Provide the (X, Y) coordinate of the cell's center where the given text is located.  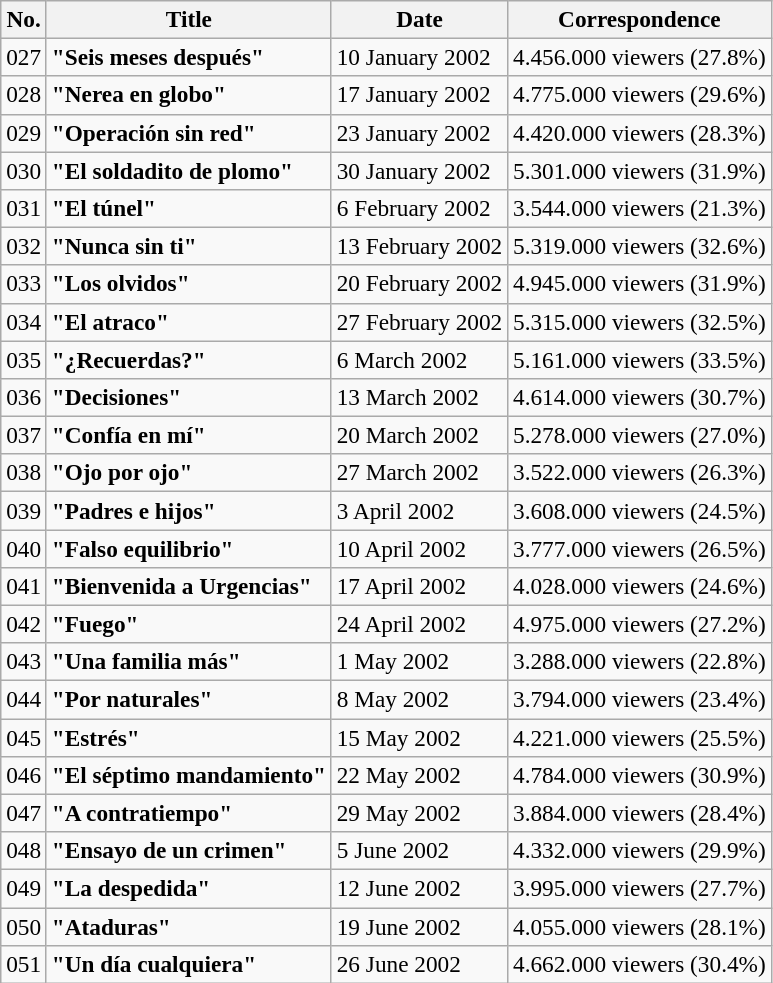
5.161.000 viewers (33.5%) (640, 359)
035 (24, 359)
"Confía en mí" (188, 435)
22 May 2002 (419, 775)
036 (24, 397)
"Los olvidos" (188, 284)
4.775.000 viewers (29.6%) (640, 95)
4.662.000 viewers (30.4%) (640, 964)
034 (24, 322)
3.794.000 viewers (23.4%) (640, 699)
19 June 2002 (419, 926)
"Ataduras" (188, 926)
029 (24, 133)
Correspondence (640, 19)
10 April 2002 (419, 548)
4.614.000 viewers (30.7%) (640, 397)
"El séptimo mandamiento" (188, 775)
"A contratiempo" (188, 813)
3.995.000 viewers (27.7%) (640, 888)
044 (24, 699)
4.028.000 viewers (24.6%) (640, 586)
5 June 2002 (419, 850)
4.221.000 viewers (25.5%) (640, 737)
26 June 2002 (419, 964)
028 (24, 95)
3.777.000 viewers (26.5%) (640, 548)
042 (24, 624)
20 February 2002 (419, 284)
039 (24, 510)
033 (24, 284)
"El túnel" (188, 208)
030 (24, 170)
040 (24, 548)
20 March 2002 (419, 435)
049 (24, 888)
29 May 2002 (419, 813)
"Una familia más" (188, 662)
045 (24, 737)
27 March 2002 (419, 473)
6 February 2002 (419, 208)
"¿Recuerdas?" (188, 359)
041 (24, 586)
13 February 2002 (419, 246)
043 (24, 662)
046 (24, 775)
"Por naturales" (188, 699)
027 (24, 57)
"Un día cualquiera" (188, 964)
17 April 2002 (419, 586)
031 (24, 208)
"El soldadito de plomo" (188, 170)
4.456.000 viewers (27.8%) (640, 57)
"Falso equilibrio" (188, 548)
3.288.000 viewers (22.8%) (640, 662)
050 (24, 926)
"Nunca sin ti" (188, 246)
24 April 2002 (419, 624)
048 (24, 850)
"La despedida" (188, 888)
4.332.000 viewers (29.9%) (640, 850)
30 January 2002 (419, 170)
4.945.000 viewers (31.9%) (640, 284)
23 January 2002 (419, 133)
4.420.000 viewers (28.3%) (640, 133)
"Estrés" (188, 737)
"El atraco" (188, 322)
10 January 2002 (419, 57)
Title (188, 19)
8 May 2002 (419, 699)
Date (419, 19)
5.319.000 viewers (32.6%) (640, 246)
051 (24, 964)
3.522.000 viewers (26.3%) (640, 473)
15 May 2002 (419, 737)
No. (24, 19)
5.301.000 viewers (31.9%) (640, 170)
3.544.000 viewers (21.3%) (640, 208)
"Ensayo de un crimen" (188, 850)
032 (24, 246)
3 April 2002 (419, 510)
17 January 2002 (419, 95)
047 (24, 813)
13 March 2002 (419, 397)
"Fuego" (188, 624)
6 March 2002 (419, 359)
12 June 2002 (419, 888)
"Ojo por ojo" (188, 473)
"Decisiones" (188, 397)
"Nerea en globo" (188, 95)
1 May 2002 (419, 662)
4.055.000 viewers (28.1%) (640, 926)
"Operación sin red" (188, 133)
"Seis meses después" (188, 57)
"Bienvenida a Urgencias" (188, 586)
037 (24, 435)
3.884.000 viewers (28.4%) (640, 813)
4.975.000 viewers (27.2%) (640, 624)
"Padres e hijos" (188, 510)
5.278.000 viewers (27.0%) (640, 435)
5.315.000 viewers (32.5%) (640, 322)
27 February 2002 (419, 322)
038 (24, 473)
4.784.000 viewers (30.9%) (640, 775)
3.608.000 viewers (24.5%) (640, 510)
